Output the (X, Y) coordinate of the center of the cell containing the given text.  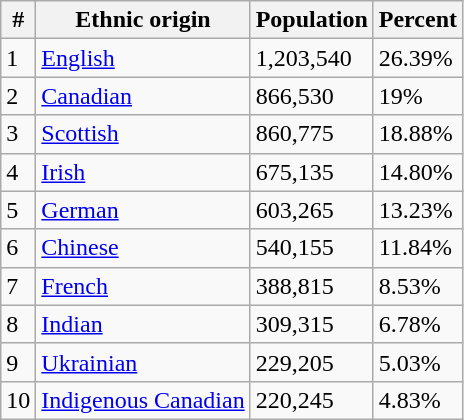
866,530 (312, 96)
# (18, 20)
13.23% (418, 210)
German (143, 210)
7 (18, 286)
603,265 (312, 210)
220,245 (312, 400)
6.78% (418, 324)
Percent (418, 20)
5 (18, 210)
Indian (143, 324)
4 (18, 172)
Chinese (143, 248)
388,815 (312, 286)
19% (418, 96)
860,775 (312, 134)
14.80% (418, 172)
18.88% (418, 134)
6 (18, 248)
Canadian (143, 96)
10 (18, 400)
11.84% (418, 248)
9 (18, 362)
8 (18, 324)
Irish (143, 172)
3 (18, 134)
4.83% (418, 400)
Scottish (143, 134)
2 (18, 96)
Population (312, 20)
675,135 (312, 172)
540,155 (312, 248)
5.03% (418, 362)
8.53% (418, 286)
1 (18, 58)
26.39% (418, 58)
Indigenous Canadian (143, 400)
French (143, 286)
1,203,540 (312, 58)
229,205 (312, 362)
English (143, 58)
309,315 (312, 324)
Ukrainian (143, 362)
Ethnic origin (143, 20)
